Detect which cell encompasses the target text, then output its [x, y] center coordinate. 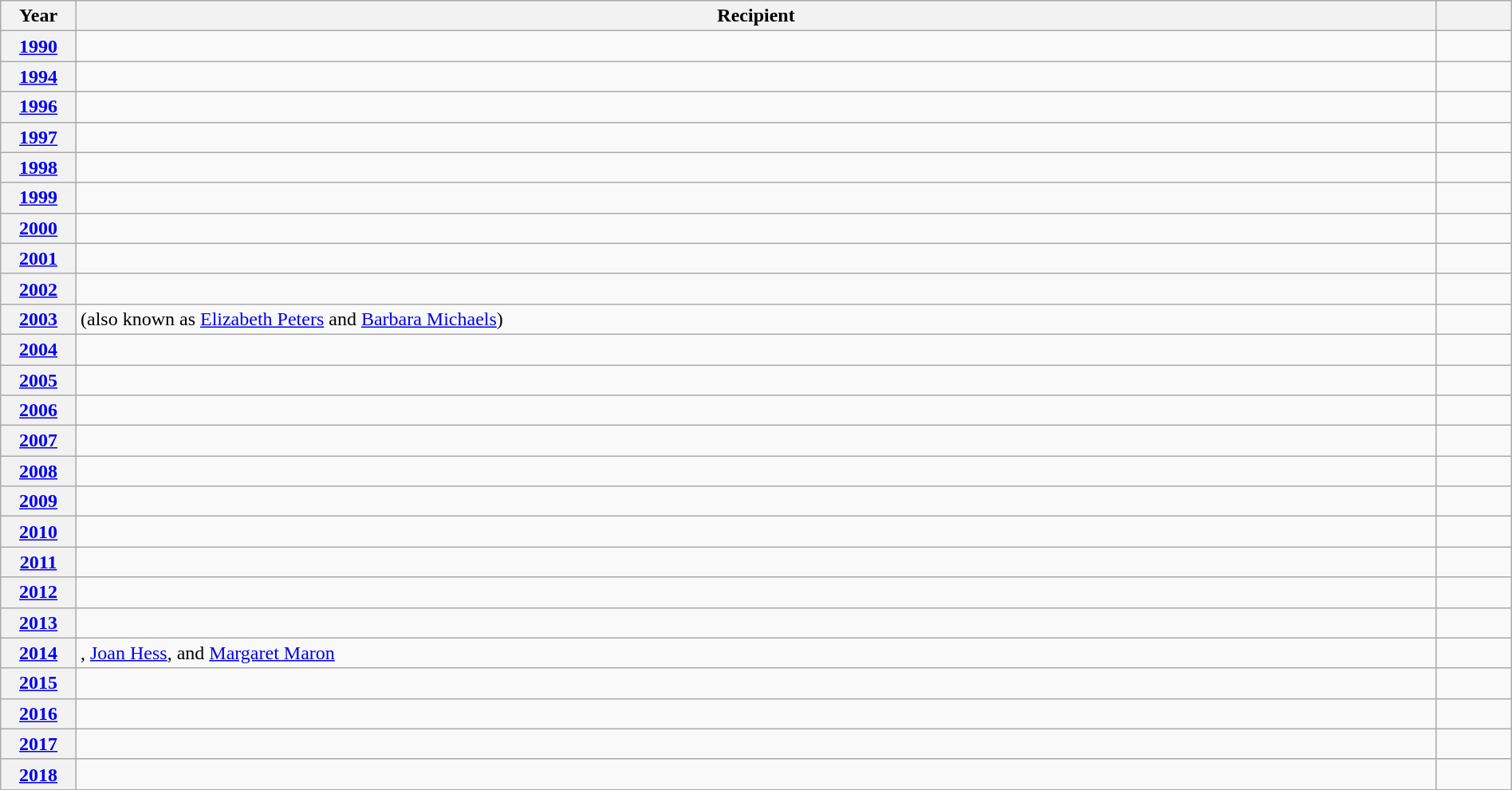
2012 [38, 592]
2017 [38, 744]
, Joan Hess, and Margaret Maron [756, 653]
2003 [38, 319]
1996 [38, 107]
2014 [38, 653]
2011 [38, 562]
2013 [38, 623]
1997 [38, 137]
(also known as Elizabeth Peters and Barbara Michaels) [756, 319]
2007 [38, 441]
2016 [38, 713]
1994 [38, 77]
2006 [38, 411]
Year [38, 16]
1990 [38, 46]
2008 [38, 471]
2004 [38, 349]
2009 [38, 501]
2015 [38, 683]
Recipient [756, 16]
2002 [38, 289]
2010 [38, 532]
2001 [38, 258]
1999 [38, 198]
1998 [38, 167]
2000 [38, 228]
2018 [38, 774]
2005 [38, 380]
